Search for the cell housing the specified text and yield its [X, Y] center coordinate. 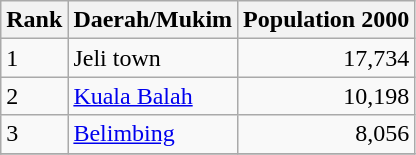
10,198 [326, 96]
8,056 [326, 134]
Rank [34, 20]
3 [34, 134]
Belimbing [153, 134]
17,734 [326, 58]
1 [34, 58]
Population 2000 [326, 20]
Daerah/Mukim [153, 20]
Jeli town [153, 58]
2 [34, 96]
Kuala Balah [153, 96]
